Output the [X, Y] coordinate of the center of the cell containing the given text.  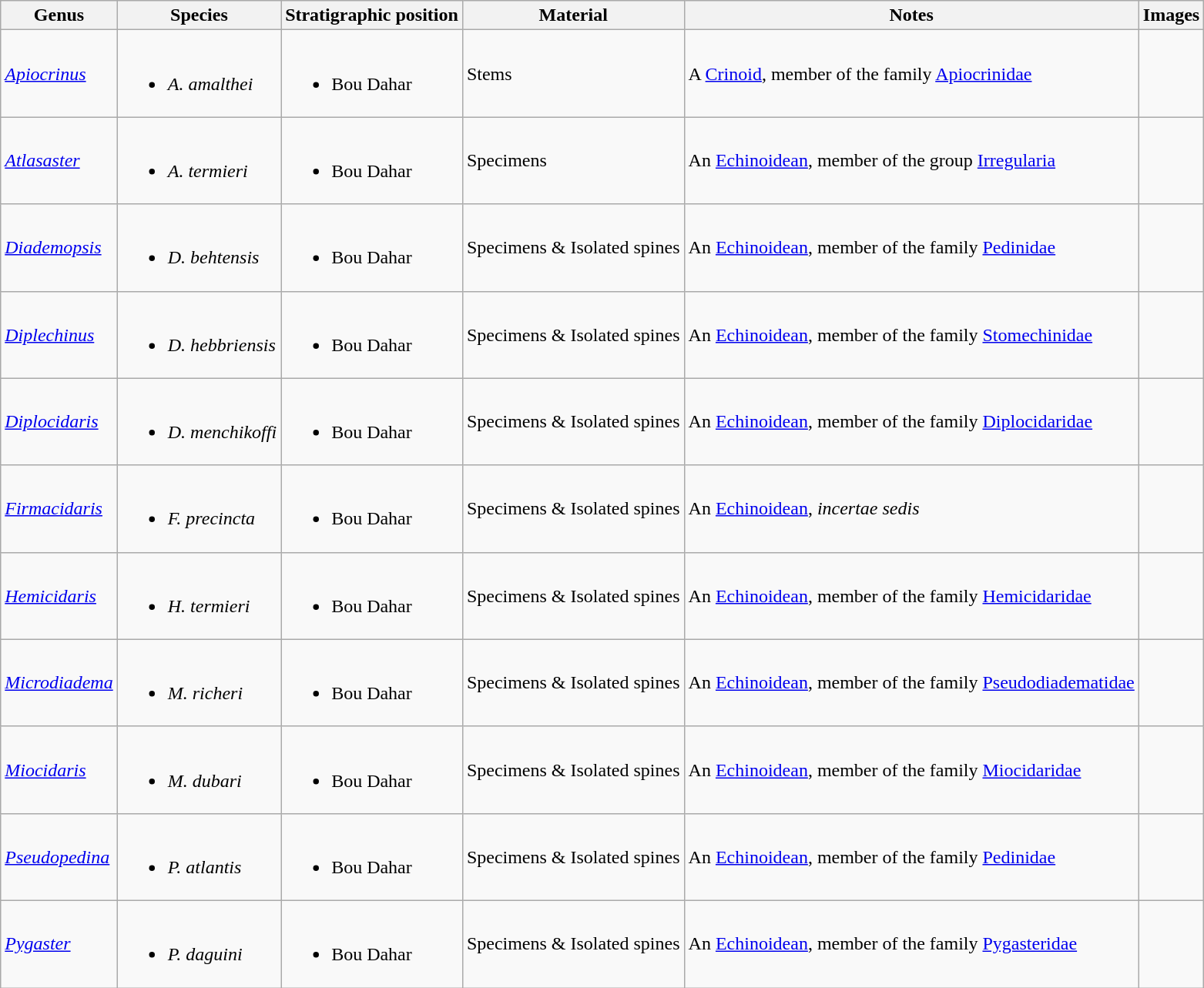
Genus [59, 15]
Firmacidaris [59, 508]
A. termieri [199, 160]
An Echinoidean, member of the family Stomechinidae [911, 334]
A. amalthei [199, 74]
D. behtensis [199, 248]
Stratigraphic position [372, 15]
An Echinoidean, member of the family Miocidaridae [911, 770]
Material [573, 15]
P. atlantis [199, 856]
Microdiadema [59, 682]
Atlasaster [59, 160]
An Echinoidean, member of the family Pygasteridae [911, 944]
An Echinoidean, member of the family Diplocidaridae [911, 422]
An Echinoidean, member of the group Irregularia [911, 160]
Images [1171, 15]
M. dubari [199, 770]
Hemicidaris [59, 596]
An Echinoidean, member of the family Hemicidaridae [911, 596]
Pygaster [59, 944]
An Echinoidean, incertae sedis [911, 508]
Miocidaris [59, 770]
D. hebbriensis [199, 334]
F. precincta [199, 508]
Notes [911, 15]
H. termieri [199, 596]
An Echinoidean, member of the family Pseudodiadematidae [911, 682]
Diplechinus [59, 334]
Stems [573, 74]
A Crinoid, member of the family Apiocrinidae [911, 74]
Species [199, 15]
Apiocrinus [59, 74]
Pseudopedina [59, 856]
Specimens [573, 160]
Diplocidaris [59, 422]
M. richeri [199, 682]
Diademopsis [59, 248]
D. menchikoffi [199, 422]
P. daguini [199, 944]
